Capture the cell that displays the provided text and extract its [X, Y] central coordinate. 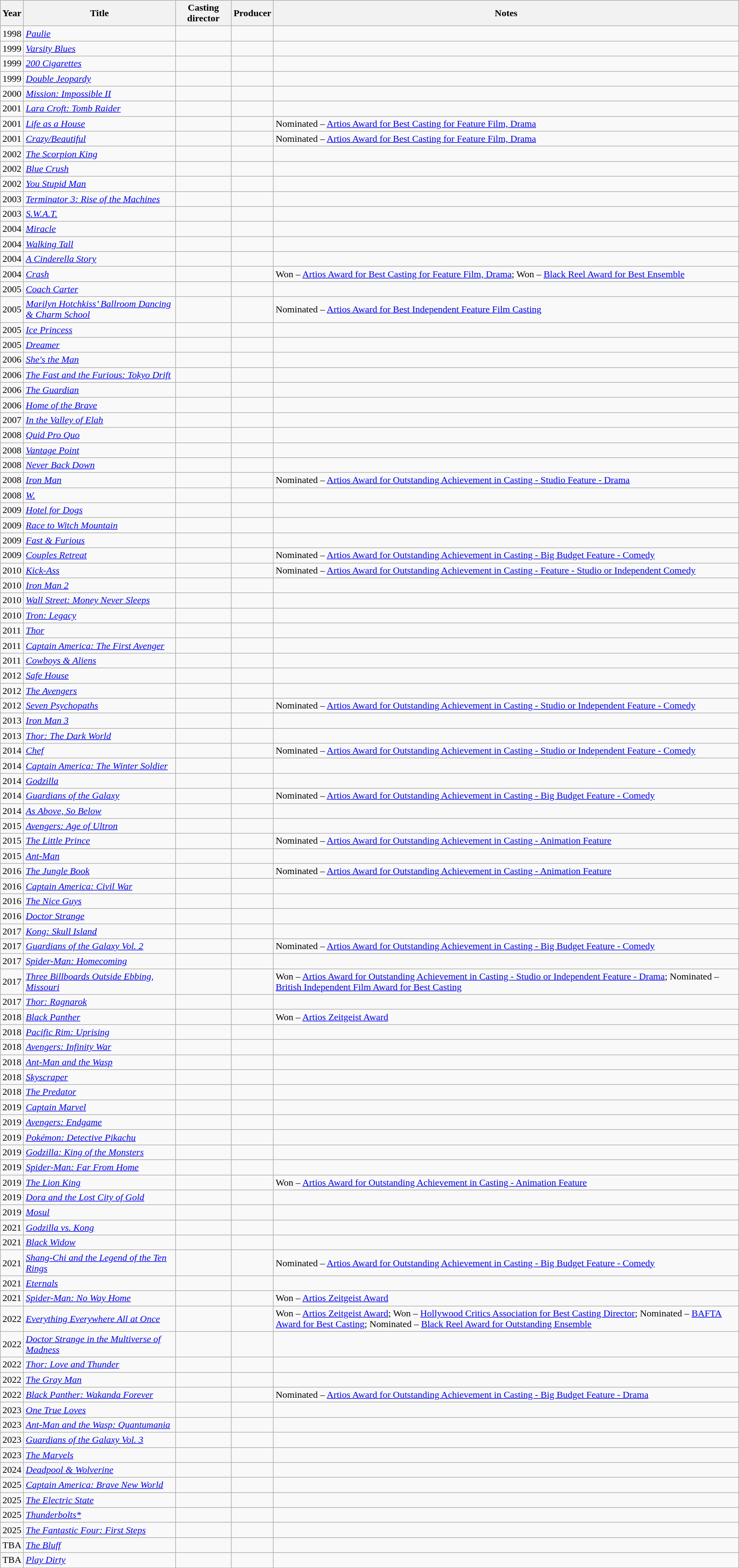
She's the Man [99, 360]
Doctor Strange in the Multiverse of Madness [99, 1344]
The Fantastic Four: First Steps [99, 1530]
Casting director [203, 13]
The Lion King [99, 1182]
Kick-Ass [99, 570]
Three Billboards Outside Ebbing, Missouri [99, 982]
Captain America: The First Avenger [99, 645]
Nominated – Artios Award for Best Independent Feature Film Casting [506, 310]
Captain Marvel [99, 1107]
1998 [12, 34]
Double Jeopardy [99, 79]
Dreamer [99, 345]
Guardians of the Galaxy Vol. 2 [99, 946]
The Gray Man [99, 1380]
Crazy/Beautiful [99, 139]
Blue Crush [99, 169]
Won – Artios Award for Best Casting for Feature Film, Drama; Won – Black Reel Award for Best Ensemble [506, 274]
Thor: Ragnarok [99, 1002]
Godzilla vs. Kong [99, 1228]
Iron Man 3 [99, 721]
Pokémon: Detective Pikachu [99, 1137]
Godzilla [99, 781]
The Little Prince [99, 841]
2007 [12, 420]
Thor: The Dark World [99, 736]
Home of the Brave [99, 405]
The Fast and the Furious: Tokyo Drift [99, 375]
200 Cigarettes [99, 64]
W. [99, 495]
Captain America: Brave New World [99, 1485]
S.W.A.T. [99, 214]
Lara Croft: Tomb Raider [99, 109]
Notes [506, 13]
Iron Man 2 [99, 585]
Black Panther: Wakanda Forever [99, 1395]
Eternals [99, 1283]
A Cinderella Story [99, 259]
Couples Retreat [99, 555]
Doctor Strange [99, 916]
The Electric State [99, 1500]
Crash [99, 274]
Dora and the Lost City of Gold [99, 1198]
Wall Street: Money Never Sleeps [99, 600]
Shang-Chi and the Legend of the Ten Rings [99, 1263]
Avengers: Infinity War [99, 1047]
Nominated – Artios Award for Outstanding Achievement in Casting - Feature - Studio or Independent Comedy [506, 570]
Spider-Man: Homecoming [99, 961]
Quid Pro Quo [99, 435]
Walking Tall [99, 244]
Everything Everywhere All at Once [99, 1318]
Captain America: Civil War [99, 886]
Thor [99, 630]
Tron: Legacy [99, 615]
Godzilla: King of the Monsters [99, 1152]
Guardians of the Galaxy [99, 796]
Avengers: Age of Ultron [99, 826]
The Jungle Book [99, 871]
Pacific Rim: Uprising [99, 1032]
Play Dirty [99, 1560]
In the Valley of Elah [99, 420]
Paulie [99, 34]
As Above, So Below [99, 811]
One True Loves [99, 1410]
Thor: Love and Thunder [99, 1365]
Year [12, 13]
Guardians of the Galaxy Vol. 3 [99, 1440]
2024 [12, 1470]
Fast & Furious [99, 540]
Nominated – Artios Award for Outstanding Achievement in Casting - Big Budget Feature - Drama [506, 1395]
Race to Witch Mountain [99, 525]
The Avengers [99, 691]
Producer [253, 13]
Avengers: Endgame [99, 1122]
Ant-Man and the Wasp [99, 1062]
Cowboys & Aliens [99, 660]
Safe House [99, 675]
Terminator 3: Rise of the Machines [99, 199]
Varsity Blues [99, 49]
Iron Man [99, 480]
Black Widow [99, 1243]
The Predator [99, 1092]
Deadpool & Wolverine [99, 1470]
The Nice Guys [99, 901]
Mosul [99, 1213]
Seven Psychopaths [99, 706]
2000 [12, 94]
Hotel for Dogs [99, 510]
Mission: Impossible II [99, 94]
The Marvels [99, 1455]
Vantage Point [99, 450]
The Guardian [99, 390]
Ice Princess [99, 330]
Spider-Man: Far From Home [99, 1167]
Ant-Man and the Wasp: Quantumania [99, 1425]
Ant-Man [99, 856]
The Scorpion King [99, 154]
Spider-Man: No Way Home [99, 1298]
Won – Artios Award for Outstanding Achievement in Casting - Animation Feature [506, 1182]
The Bluff [99, 1545]
Kong: Skull Island [99, 931]
Black Panther [99, 1017]
Thunderbolts* [99, 1515]
Skyscraper [99, 1077]
Never Back Down [99, 465]
Title [99, 13]
Captain America: The Winter Soldier [99, 766]
Marilyn Hotchkiss’ Ballroom Dancing & Charm School [99, 310]
Coach Carter [99, 289]
You Stupid Man [99, 184]
Life as a House [99, 124]
Nominated – Artios Award for Outstanding Achievement in Casting - Studio Feature - Drama [506, 480]
Miracle [99, 229]
Chef [99, 751]
